Scan for the cell matching the given text and deliver its (X, Y) coordinate at center. 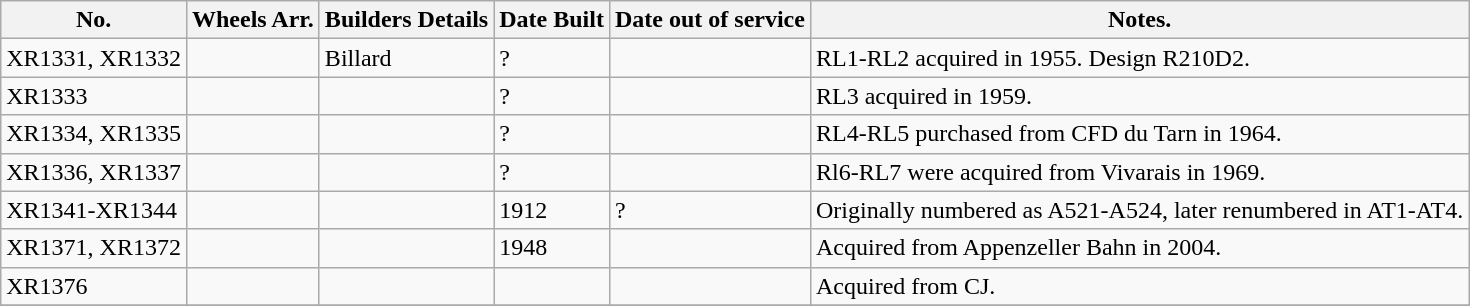
Rl6-RL7 were acquired from Vivarais in 1969. (1139, 172)
1912 (552, 210)
XR1333 (94, 96)
XR1336, XR1337 (94, 172)
Builders Details (406, 20)
Notes. (1139, 20)
RL4-RL5 purchased from CFD du Tarn in 1964. (1139, 134)
Originally numbered as A521-A524, later renumbered in AT1-AT4. (1139, 210)
Billard (406, 58)
Acquired from Appenzeller Bahn in 2004. (1139, 248)
XR1376 (94, 286)
XR1334, XR1335 (94, 134)
Date out of service (710, 20)
1948 (552, 248)
XR1331, XR1332 (94, 58)
Wheels Arr. (252, 20)
RL3 acquired in 1959. (1139, 96)
XR1341-XR1344 (94, 210)
Acquired from CJ. (1139, 286)
Date Built (552, 20)
XR1371, XR1372 (94, 248)
No. (94, 20)
RL1-RL2 acquired in 1955. Design R210D2. (1139, 58)
